Determine the (x, y) coordinate at the center of the cell enclosing the given text.  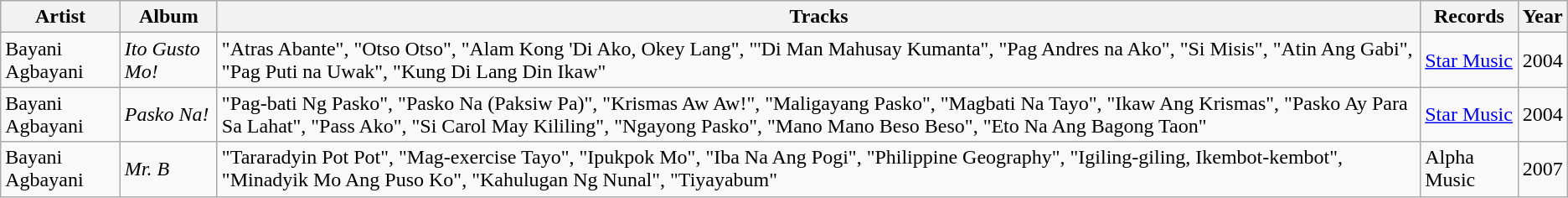
Alpha Music (1469, 169)
2007 (1543, 169)
Artist (60, 17)
Records (1469, 17)
Album (168, 17)
Mr. B (168, 169)
Ito Gusto Mo! (168, 60)
Pasko Na! (168, 114)
Year (1543, 17)
Tracks (818, 17)
